Return the (x, y) coordinate for the center point of the cell that contains the specified text.  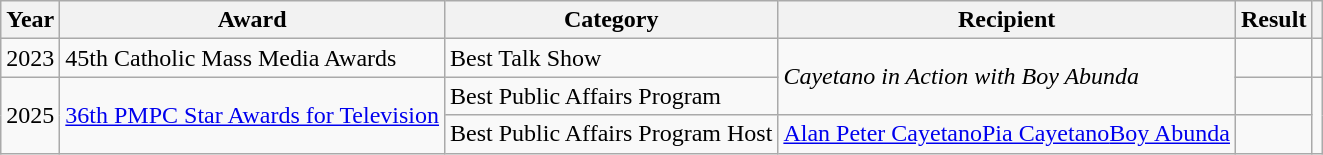
Category (612, 20)
Best Public Affairs Program Host (612, 134)
Result (1274, 20)
Award (252, 20)
Alan Peter CayetanoPia CayetanoBoy Abunda (1007, 134)
Recipient (1007, 20)
Cayetano in Action with Boy Abunda (1007, 77)
36th PMPC Star Awards for Television (252, 115)
2023 (30, 58)
Year (30, 20)
45th Catholic Mass Media Awards (252, 58)
Best Talk Show (612, 58)
Best Public Affairs Program (612, 96)
2025 (30, 115)
